From the cell containing the given text, extract its center point as [x, y] coordinate. 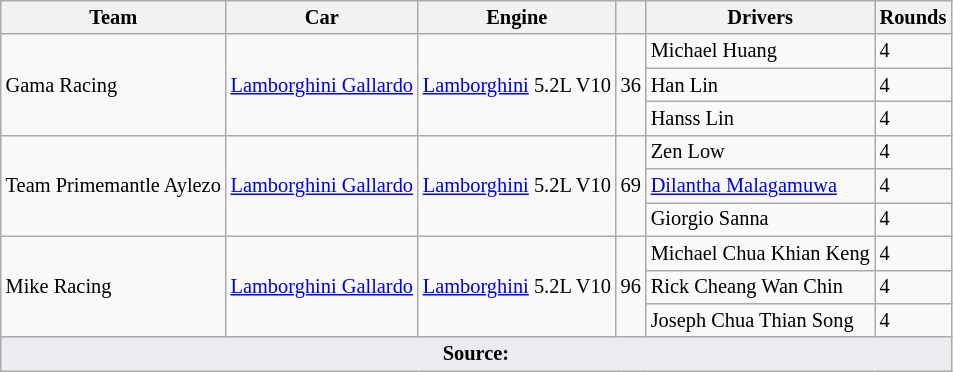
Michael Chua Khian Keng [760, 253]
Drivers [760, 17]
Dilantha Malagamuwa [760, 186]
Rick Cheang Wan Chin [760, 287]
Rounds [914, 17]
Team Primemantle Aylezo [114, 186]
Michael Huang [760, 51]
36 [631, 84]
Joseph Chua Thian Song [760, 320]
Engine [517, 17]
Car [322, 17]
Giorgio Sanna [760, 219]
Source: [476, 354]
Zen Low [760, 152]
Team [114, 17]
Gama Racing [114, 84]
Hanss Lin [760, 118]
69 [631, 186]
Mike Racing [114, 286]
96 [631, 286]
Han Lin [760, 85]
